Extract the (x, y) coordinate from the center of the cell holding the provided text.  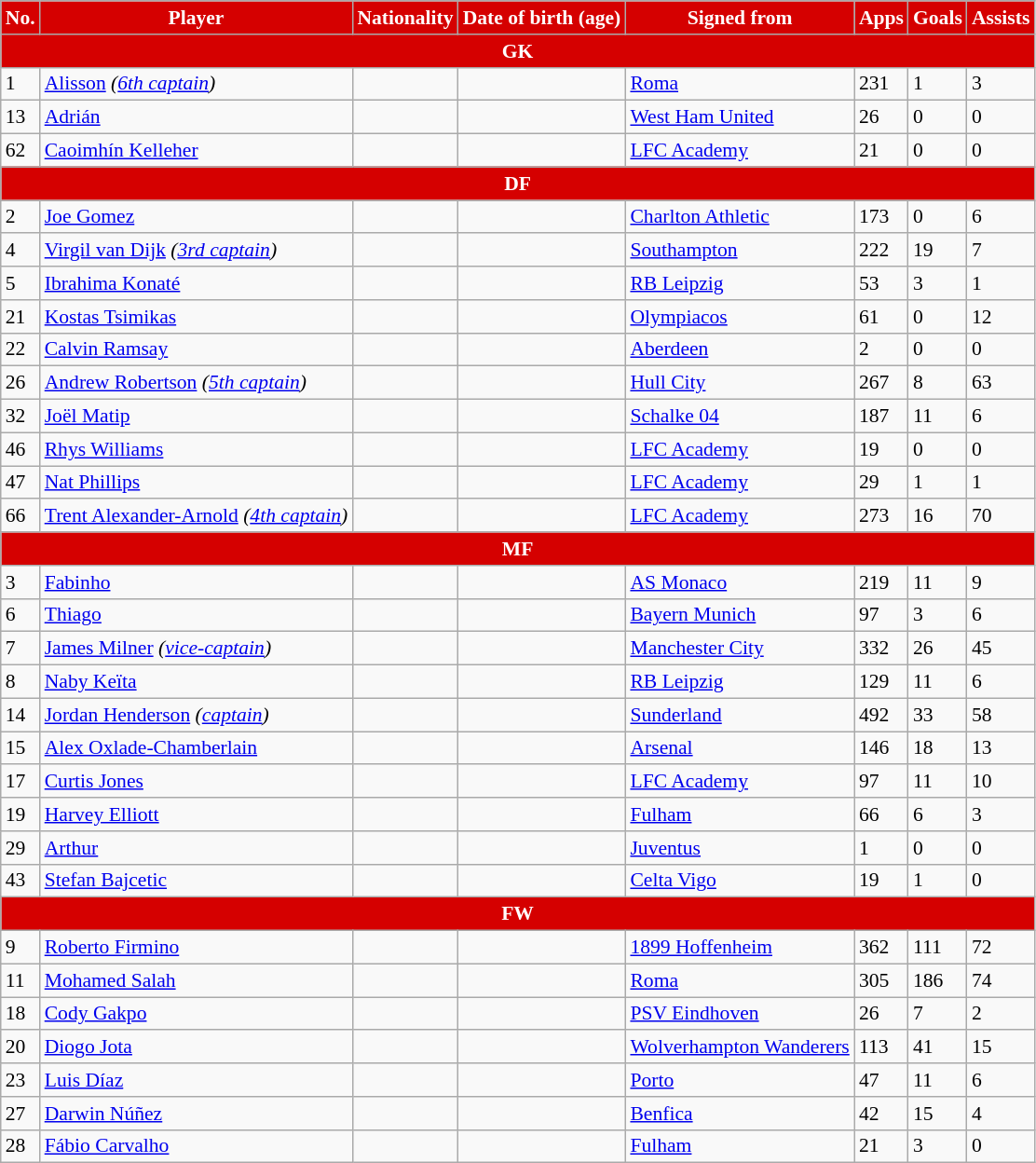
Joël Matip (197, 417)
33 (937, 715)
16 (937, 516)
Alisson (6th captain) (197, 84)
129 (881, 682)
Cody Gakpo (197, 1014)
5 (20, 283)
Thiago (197, 615)
14 (20, 715)
Jordan Henderson (captain) (197, 715)
PSV Eindhoven (740, 1014)
Player (197, 18)
332 (881, 649)
63 (1001, 383)
173 (881, 217)
Nationality (404, 18)
Apps (881, 18)
Date of birth (age) (542, 18)
Curtis Jones (197, 782)
Olympiacos (740, 317)
Porto (740, 1080)
Rhys Williams (197, 449)
Roberto Firmino (197, 948)
27 (20, 1114)
219 (881, 582)
Andrew Robertson (5th captain) (197, 383)
Assists (1001, 18)
23 (20, 1080)
Arthur (197, 848)
1899 Hoffenheim (740, 948)
Joe Gomez (197, 217)
70 (1001, 516)
Ibrahima Konaté (197, 283)
32 (20, 417)
Arsenal (740, 748)
Juventus (740, 848)
Fabinho (197, 582)
Hull City (740, 383)
17 (20, 782)
Nat Phillips (197, 483)
113 (881, 1047)
45 (1001, 649)
Trent Alexander-Arnold (4th captain) (197, 516)
186 (937, 980)
Mohamed Salah (197, 980)
Wolverhampton Wanderers (740, 1047)
28 (20, 1146)
22 (20, 349)
Southampton (740, 251)
42 (881, 1114)
Virgil van Dijk (3rd captain) (197, 251)
James Milner (vice-captain) (197, 649)
Benfica (740, 1114)
492 (881, 715)
Naby Keïta (197, 682)
74 (1001, 980)
53 (881, 283)
43 (20, 881)
41 (937, 1047)
Stefan Bajcetic (197, 881)
Kostas Tsimikas (197, 317)
Sunderland (740, 715)
111 (937, 948)
Diogo Jota (197, 1047)
Bayern Munich (740, 615)
Charlton Athletic (740, 217)
Schalke 04 (740, 417)
305 (881, 980)
Celta Vigo (740, 881)
58 (1001, 715)
West Ham United (740, 117)
No. (20, 18)
10 (1001, 782)
187 (881, 417)
Caoimhín Kelleher (197, 151)
Darwin Núñez (197, 1114)
Calvin Ramsay (197, 349)
Fábio Carvalho (197, 1146)
Harvey Elliott (197, 814)
Alex Oxlade-Chamberlain (197, 748)
DF (518, 184)
362 (881, 948)
Manchester City (740, 649)
MF (518, 549)
FW (518, 914)
Adrián (197, 117)
20 (20, 1047)
222 (881, 251)
Luis Díaz (197, 1080)
62 (20, 151)
Aberdeen (740, 349)
46 (20, 449)
AS Monaco (740, 582)
231 (881, 84)
12 (1001, 317)
GK (518, 51)
72 (1001, 948)
61 (881, 317)
Goals (937, 18)
Signed from (740, 18)
273 (881, 516)
146 (881, 748)
267 (881, 383)
